Extract the (x, y) coordinate from the center of the cell holding the provided text.  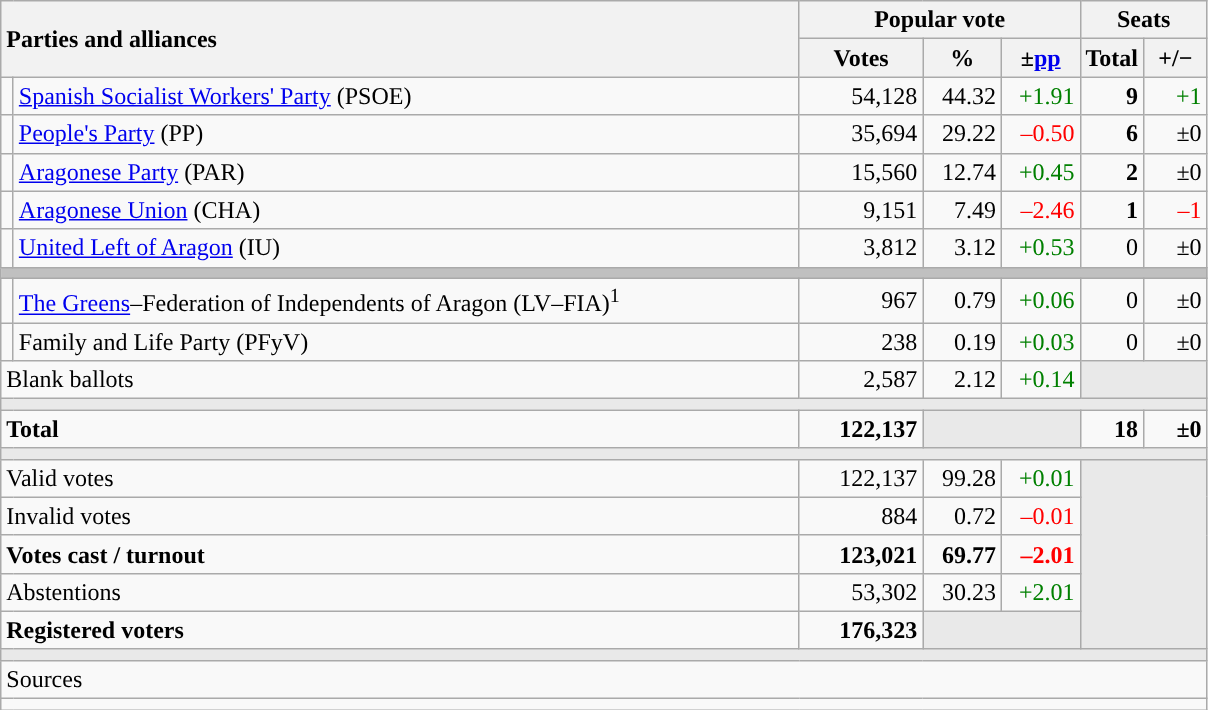
15,560 (861, 172)
% (962, 58)
2.12 (962, 380)
Parties and alliances (400, 39)
9 (1112, 96)
The Greens–Federation of Independents of Aragon (LV–FIA)1 (406, 300)
3,812 (861, 248)
Seats (1144, 20)
54,128 (861, 96)
+2.01 (1040, 592)
–1 (1176, 210)
53,302 (861, 592)
0.19 (962, 342)
18 (1112, 429)
United Left of Aragon (IU) (406, 248)
0.79 (962, 300)
Sources (604, 679)
3.12 (962, 248)
99.28 (962, 478)
Spanish Socialist Workers' Party (PSOE) (406, 96)
Votes (861, 58)
Popular vote (940, 20)
967 (861, 300)
44.32 (962, 96)
238 (861, 342)
Abstentions (400, 592)
–0.01 (1040, 516)
2,587 (861, 380)
Valid votes (400, 478)
+0.01 (1040, 478)
People's Party (PP) (406, 134)
9,151 (861, 210)
0.72 (962, 516)
+0.03 (1040, 342)
176,323 (861, 630)
30.23 (962, 592)
69.77 (962, 554)
–2.01 (1040, 554)
–0.50 (1040, 134)
Blank ballots (400, 380)
Family and Life Party (PFyV) (406, 342)
Aragonese Union (CHA) (406, 210)
+0.53 (1040, 248)
–2.46 (1040, 210)
+1.91 (1040, 96)
1 (1112, 210)
7.49 (962, 210)
12.74 (962, 172)
884 (861, 516)
+/− (1176, 58)
+1 (1176, 96)
Votes cast / turnout (400, 554)
+0.06 (1040, 300)
29.22 (962, 134)
6 (1112, 134)
123,021 (861, 554)
+0.45 (1040, 172)
±pp (1040, 58)
Registered voters (400, 630)
Invalid votes (400, 516)
2 (1112, 172)
Aragonese Party (PAR) (406, 172)
+0.14 (1040, 380)
35,694 (861, 134)
